Output the [x, y] coordinate of the center of the cell containing the given text.  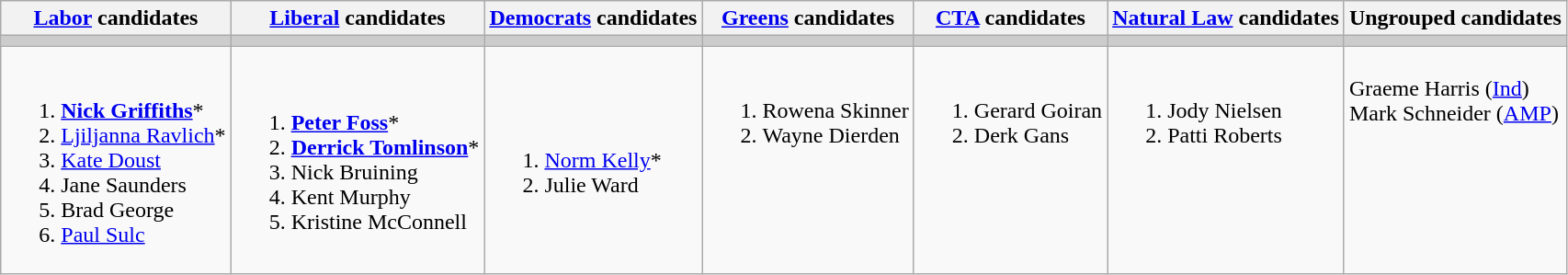
Liberal candidates [358, 18]
Nick Griffiths*Ljiljanna Ravlich*Kate DoustJane SaundersBrad GeorgePaul Sulc [116, 160]
Natural Law candidates [1226, 18]
Democrats candidates [594, 18]
Rowena SkinnerWayne Dierden [808, 160]
Greens candidates [808, 18]
Gerard GoiranDerk Gans [1010, 160]
Labor candidates [116, 18]
Ungrouped candidates [1455, 18]
Jody NielsenPatti Roberts [1226, 160]
Norm Kelly*Julie Ward [594, 160]
CTA candidates [1010, 18]
Peter Foss*Derrick Tomlinson*Nick BruiningKent MurphyKristine McConnell [358, 160]
Graeme Harris (Ind) Mark Schneider (AMP) [1455, 160]
